Extract the [X, Y] coordinate from the center of the cell holding the provided text.  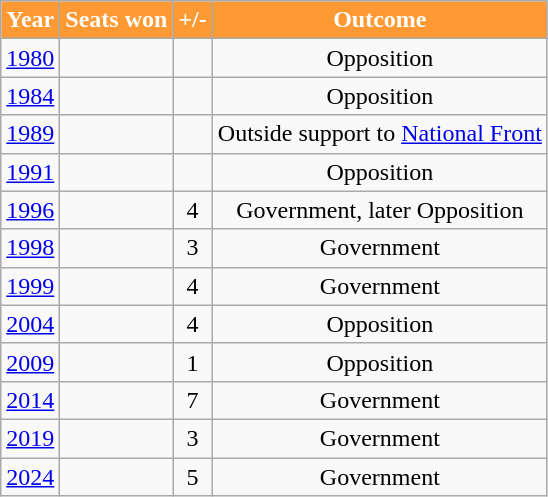
Outside support to National Front [380, 134]
1996 [30, 210]
2009 [30, 362]
2014 [30, 400]
1991 [30, 172]
2024 [30, 477]
1989 [30, 134]
5 [192, 477]
+/- [192, 20]
Outcome [380, 20]
Year [30, 20]
7 [192, 400]
Seats won [116, 20]
2019 [30, 438]
1 [192, 362]
2004 [30, 324]
1998 [30, 248]
Government, later Opposition [380, 210]
1999 [30, 286]
1980 [30, 58]
1984 [30, 96]
